Output the (x, y) coordinate of the center of the cell containing the given text.  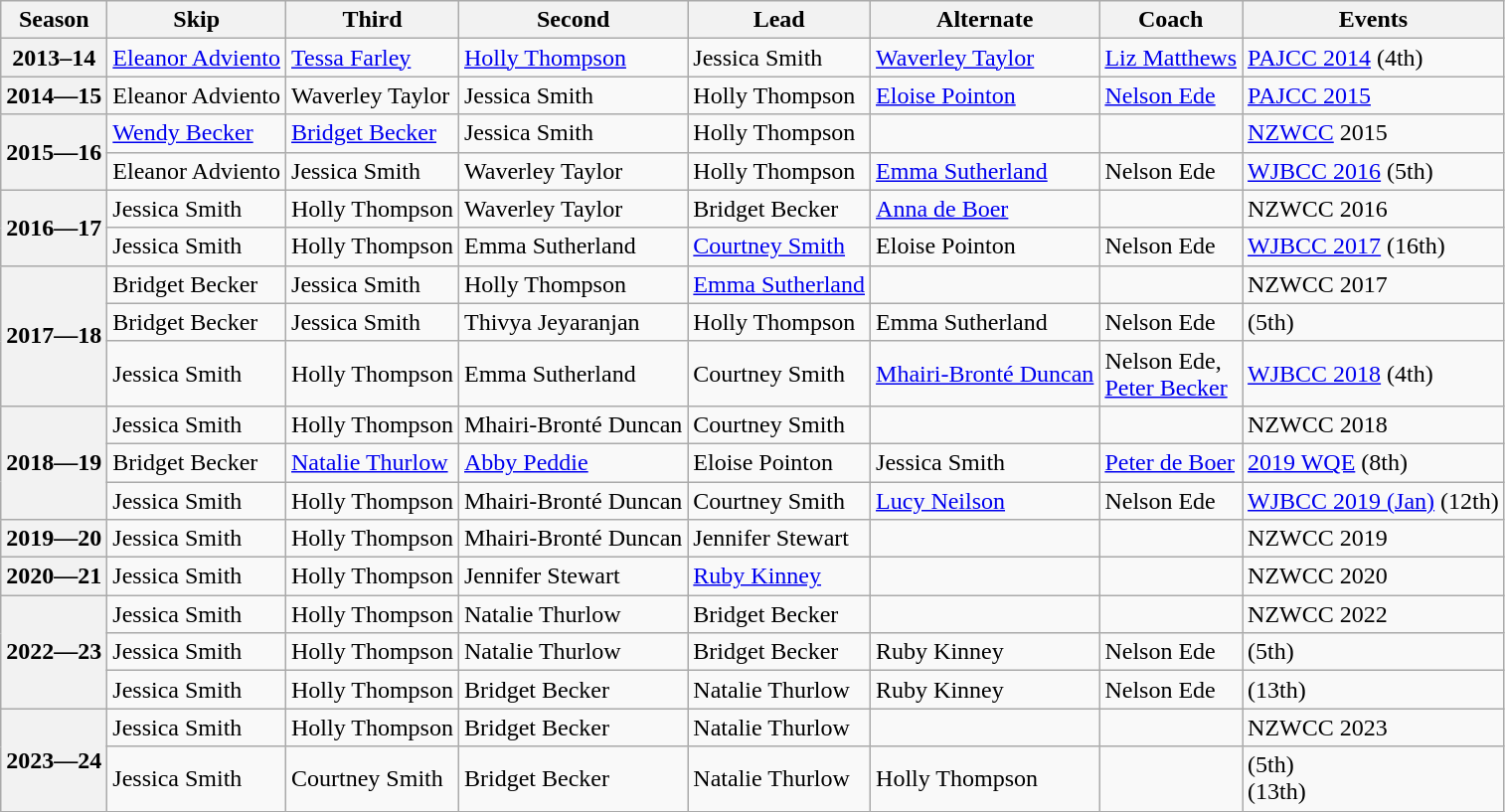
(13th) (1374, 690)
WJBCC 2018 (4th) (1374, 374)
NZWCC 2019 (1374, 539)
Events (1374, 20)
Abby Peddie (573, 462)
Anna de Boer (985, 209)
Lead (779, 20)
2019—20 (54, 539)
2016—17 (54, 228)
2014—15 (54, 95)
PAJCC 2014 (4th) (1374, 58)
Season (54, 20)
Tessa Farley (373, 58)
Skip (197, 20)
2017—18 (54, 336)
Coach (1171, 20)
2020—21 (54, 576)
2013–14 (54, 58)
PAJCC 2015 (1374, 95)
Lucy Neilson (985, 500)
NZWCC 2023 (1374, 728)
WJBCC 2019 (Jan) (12th) (1374, 500)
NZWCC 2022 (1374, 614)
Nelson Ede,Peter Becker (1171, 374)
Alternate (985, 20)
Peter de Boer (1171, 462)
NZWCC 2016 (1374, 209)
2022—23 (54, 652)
NZWCC 2020 (1374, 576)
2023—24 (54, 759)
Thivya Jeyaranjan (573, 322)
Third (373, 20)
2018—19 (54, 462)
2019 WQE (8th) (1374, 462)
Wendy Becker (197, 133)
Liz Matthews (1171, 58)
2015—16 (54, 152)
(5th) (13th) (1374, 779)
NZWCC 2017 (1374, 284)
WJBCC 2016 (5th) (1374, 171)
Second (573, 20)
WJBCC 2017 (16th) (1374, 246)
NZWCC 2015 (1374, 133)
NZWCC 2018 (1374, 424)
